Pinpoint the cell where the given text exists, returning its [x, y] midpoint coordinate. 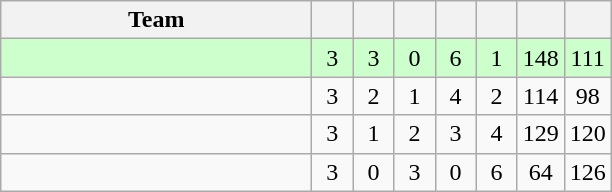
148 [540, 58]
Team [156, 20]
64 [540, 172]
129 [540, 134]
111 [588, 58]
120 [588, 134]
126 [588, 172]
98 [588, 96]
114 [540, 96]
